From the cell containing the given text, extract its center point as [X, Y] coordinate. 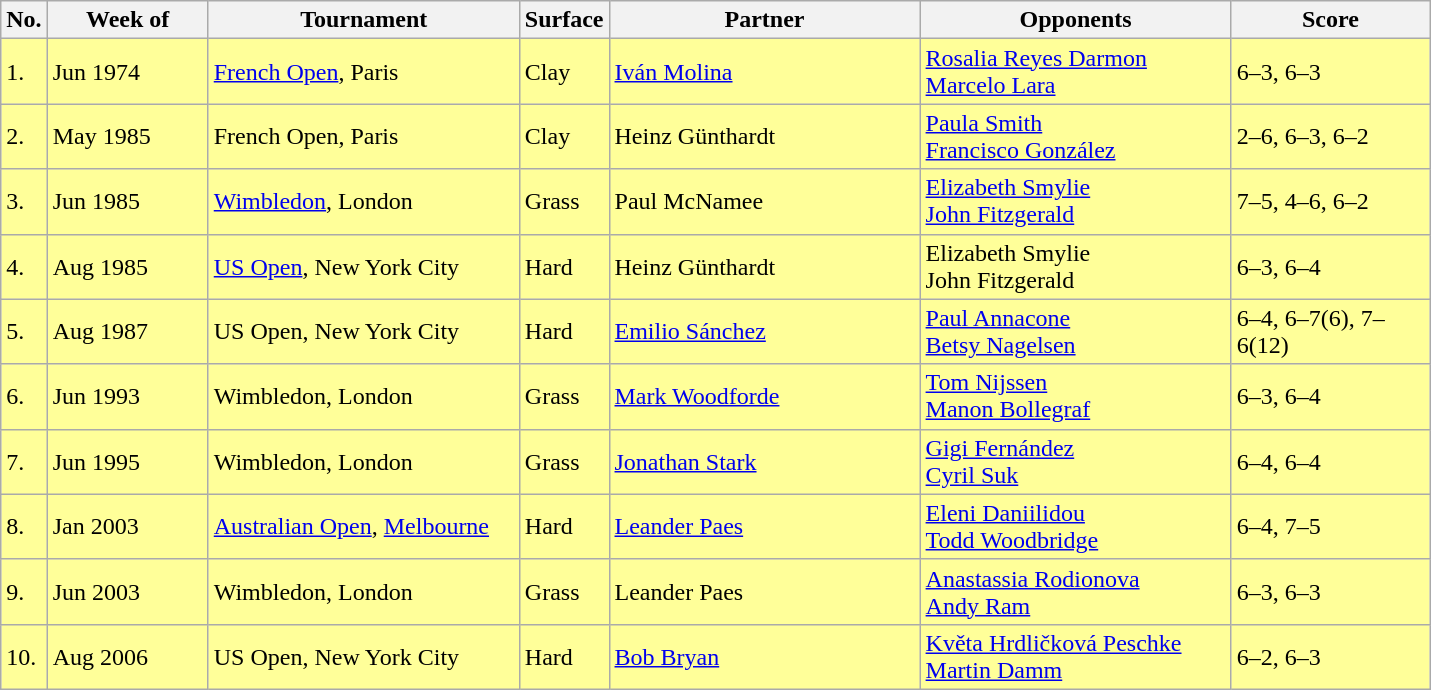
Jan 2003 [128, 526]
7–5, 4–6, 6–2 [1330, 202]
6–4, 7–5 [1330, 526]
Opponents [1076, 20]
Aug 1985 [128, 266]
2–6, 6–3, 6–2 [1330, 136]
Jun 1985 [128, 202]
5. [24, 332]
6–4, 6–4 [1330, 462]
Partner [764, 20]
1. [24, 72]
Eleni Daniilidou Todd Woodbridge [1076, 526]
Iván Molina [764, 72]
6–2, 6–3 [1330, 656]
7. [24, 462]
May 1985 [128, 136]
Tournament [364, 20]
Paul McNamee [764, 202]
Emilio Sánchez [764, 332]
6–4, 6–7(6), 7–6(12) [1330, 332]
Jun 2003 [128, 592]
Rosalia Reyes Darmon Marcelo Lara [1076, 72]
Jun 1974 [128, 72]
Aug 1987 [128, 332]
Anastassia Rodionova Andy Ram [1076, 592]
Paul Annacone Betsy Nagelsen [1076, 332]
Mark Woodforde [764, 396]
Week of [128, 20]
2. [24, 136]
Jun 1995 [128, 462]
Květa Hrdličková Peschke Martin Damm [1076, 656]
Jonathan Stark [764, 462]
No. [24, 20]
3. [24, 202]
Tom Nijssen Manon Bollegraf [1076, 396]
Bob Bryan [764, 656]
4. [24, 266]
Aug 2006 [128, 656]
6. [24, 396]
10. [24, 656]
Score [1330, 20]
Gigi Fernández Cyril Suk [1076, 462]
9. [24, 592]
8. [24, 526]
Australian Open, Melbourne [364, 526]
Surface [564, 20]
Paula Smith Francisco González [1076, 136]
Jun 1993 [128, 396]
